From the cell containing the given text, extract its center point as (X, Y) coordinate. 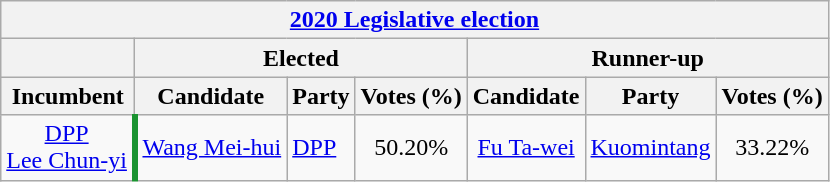
Fu Ta-wei (526, 148)
Incumbent (68, 96)
Elected (302, 58)
Runner-up (648, 58)
Wang Mei-hui (211, 148)
33.22% (772, 148)
2020 Legislative election (414, 20)
DPPLee Chun-yi (68, 148)
Kuomintang (650, 148)
DPP (321, 148)
50.20% (411, 148)
